Search for the cell housing the specified text and yield its (X, Y) center coordinate. 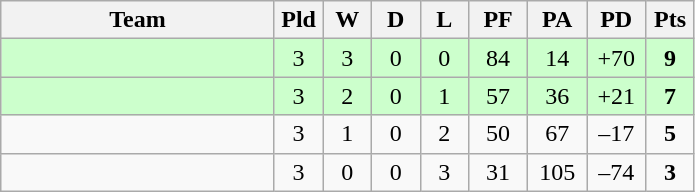
7 (670, 96)
84 (498, 58)
PF (498, 20)
9 (670, 58)
+21 (616, 96)
L (444, 20)
36 (558, 96)
D (396, 20)
Pld (298, 20)
PD (616, 20)
67 (558, 134)
105 (558, 172)
14 (558, 58)
Team (138, 20)
–17 (616, 134)
5 (670, 134)
–74 (616, 172)
+70 (616, 58)
50 (498, 134)
PA (558, 20)
W (348, 20)
Pts (670, 20)
57 (498, 96)
31 (498, 172)
